Scan for the cell matching the given text and deliver its [x, y] coordinate at center. 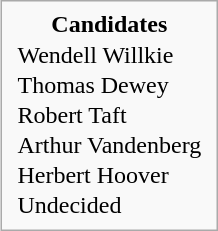
Wendell Willkie [110, 56]
Thomas Dewey [110, 86]
Candidates [110, 24]
Undecided [110, 206]
Robert Taft [110, 116]
Arthur Vandenberg [110, 146]
Herbert Hoover [110, 176]
